Extract the [X, Y] coordinate from the center of the cell holding the provided text.  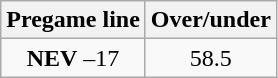
58.5 [210, 58]
Over/under [210, 20]
NEV –17 [74, 58]
Pregame line [74, 20]
